Capture the cell that displays the provided text and extract its (X, Y) central coordinate. 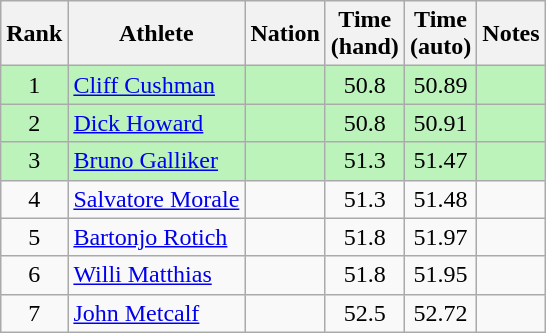
Time(hand) (364, 34)
52.5 (364, 313)
Bartonjo Rotich (156, 237)
1 (34, 85)
Notes (511, 34)
5 (34, 237)
51.95 (440, 275)
51.48 (440, 199)
Bruno Galliker (156, 161)
50.91 (440, 123)
50.89 (440, 85)
2 (34, 123)
3 (34, 161)
52.72 (440, 313)
51.97 (440, 237)
Willi Matthias (156, 275)
John Metcalf (156, 313)
Athlete (156, 34)
6 (34, 275)
Nation (285, 34)
Dick Howard (156, 123)
Salvatore Morale (156, 199)
Cliff Cushman (156, 85)
Rank (34, 34)
51.47 (440, 161)
Time(auto) (440, 34)
7 (34, 313)
4 (34, 199)
